Extract the [X, Y] coordinate from the center of the cell holding the provided text.  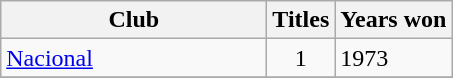
Nacional [134, 58]
1973 [394, 58]
Years won [394, 20]
Titles [301, 20]
1 [301, 58]
Club [134, 20]
